Scan for the cell matching the given text and deliver its (x, y) coordinate at center. 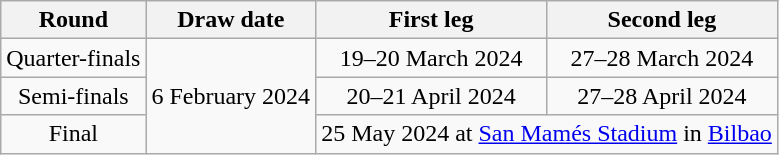
Semi-finals (74, 96)
27–28 March 2024 (662, 58)
19–20 March 2024 (432, 58)
20–21 April 2024 (432, 96)
6 February 2024 (231, 96)
25 May 2024 at San Mamés Stadium in Bilbao (547, 134)
27–28 April 2024 (662, 96)
Draw date (231, 20)
Final (74, 134)
Round (74, 20)
First leg (432, 20)
Quarter-finals (74, 58)
Second leg (662, 20)
